Identify which cell holds the provided text, then report its [X, Y] central coordinate. 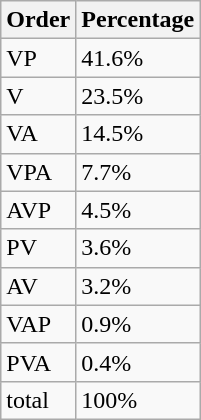
Percentage [138, 20]
41.6% [138, 58]
100% [138, 400]
4.5% [138, 210]
PVA [38, 362]
7.7% [138, 172]
23.5% [138, 96]
14.5% [138, 134]
PV [38, 248]
Order [38, 20]
0.4% [138, 362]
3.6% [138, 248]
AVP [38, 210]
AV [38, 286]
VP [38, 58]
V [38, 96]
3.2% [138, 286]
total [38, 400]
VAP [38, 324]
VA [38, 134]
VPA [38, 172]
0.9% [138, 324]
